Output the [X, Y] coordinate of the center of the cell containing the given text.  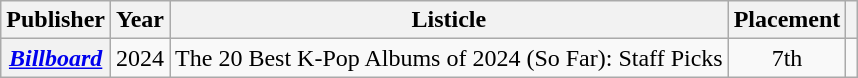
7th [787, 58]
The 20 Best K-Pop Albums of 2024 (So Far): Staff Picks [450, 58]
Billboard [56, 58]
Listicle [450, 20]
Placement [787, 20]
Publisher [56, 20]
2024 [140, 58]
Year [140, 20]
